From the cell containing the given text, extract its center point as (X, Y) coordinate. 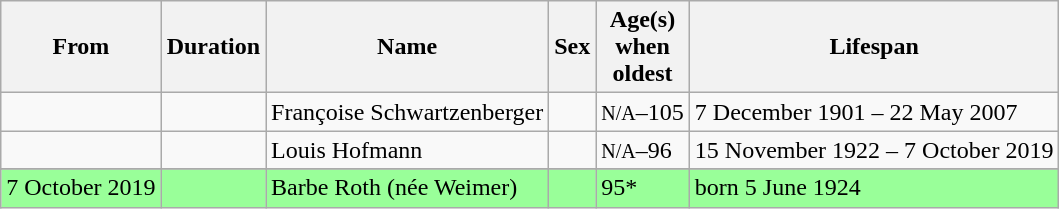
Duration (213, 47)
Lifespan (874, 47)
Françoise Schwartzenberger (408, 112)
N/A–96 (643, 150)
N/A–105 (643, 112)
born 5 June 1924 (874, 188)
Sex (572, 47)
From (81, 47)
Louis Hofmann (408, 150)
7 October 2019 (81, 188)
Barbe Roth (née Weimer) (408, 188)
95* (643, 188)
7 December 1901 – 22 May 2007 (874, 112)
Age(s) when oldest (643, 47)
Name (408, 47)
15 November 1922 – 7 October 2019 (874, 150)
